Provide the [X, Y] coordinate of the cell's center where the given text is located.  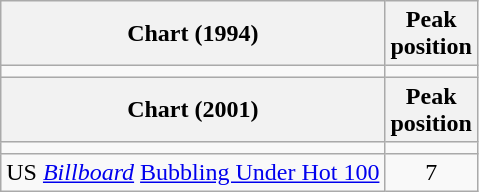
US Billboard Bubbling Under Hot 100 [193, 172]
Chart (2001) [193, 110]
7 [431, 172]
Chart (1994) [193, 34]
